Extract the [X, Y] coordinate from the center of the cell holding the provided text.  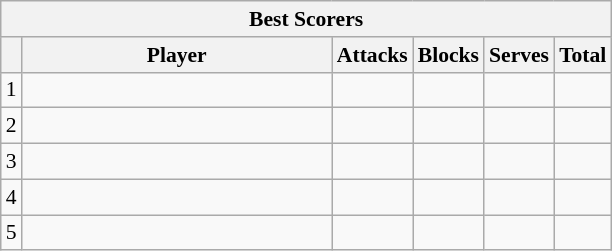
Best Scorers [306, 19]
Player [177, 55]
4 [12, 197]
1 [12, 90]
3 [12, 162]
Serves [519, 55]
Total [582, 55]
Attacks [372, 55]
5 [12, 233]
2 [12, 126]
Blocks [448, 55]
